Search for the cell housing the specified text and yield its [X, Y] center coordinate. 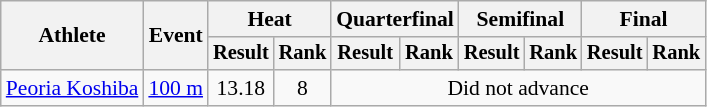
Athlete [72, 36]
Heat [270, 19]
13.18 [241, 88]
100 m [176, 88]
8 [303, 88]
Did not advance [518, 88]
Quarterfinal [395, 19]
Peoria Koshiba [72, 88]
Event [176, 36]
Semifinal [520, 19]
Final [644, 19]
